Scan for the cell matching the given text and deliver its (X, Y) coordinate at center. 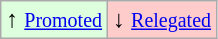
↑ Promoted (54, 20)
↓ Relegated (162, 20)
